Provide the (X, Y) coordinate of the cell's center where the given text is located.  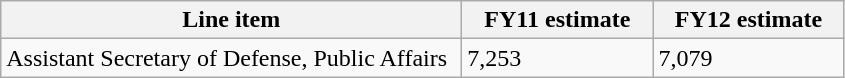
Line item (232, 20)
7,079 (748, 58)
7,253 (558, 58)
FY12 estimate (748, 20)
FY11 estimate (558, 20)
Assistant Secretary of Defense, Public Affairs (232, 58)
